Return [x, y] of the center of cell containing provided text 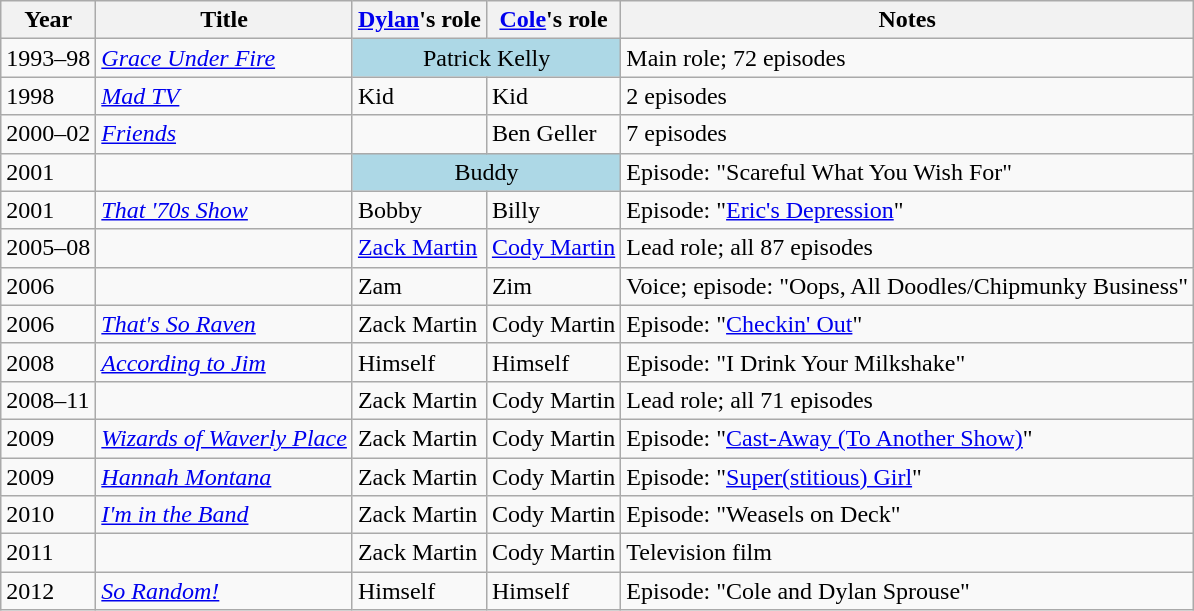
Hannah Montana [224, 477]
Episode: "Cast-Away (To Another Show)" [908, 438]
Episode: "I Drink Your Milkshake" [908, 362]
2 episodes [908, 96]
Voice; episode: "Oops, All Doodles/Chipmunky Business" [908, 286]
Title [224, 20]
2008–11 [48, 400]
2005–08 [48, 248]
2012 [48, 591]
Episode: "Scareful What You Wish For" [908, 172]
Mad TV [224, 96]
Episode: "Super(stitious) Girl" [908, 477]
Friends [224, 134]
Dylan's role [419, 20]
I'm in the Band [224, 515]
2010 [48, 515]
Episode: "Cole and Dylan Sprouse" [908, 591]
So Random! [224, 591]
That's So Raven [224, 324]
Notes [908, 20]
7 episodes [908, 134]
Zam [419, 286]
Episode: "Weasels on Deck" [908, 515]
Zim [553, 286]
Patrick Kelly [486, 58]
Lead role; all 87 episodes [908, 248]
2000–02 [48, 134]
2008 [48, 362]
That '70s Show [224, 210]
1993–98 [48, 58]
Buddy [486, 172]
Bobby [419, 210]
According to Jim [224, 362]
Year [48, 20]
Ben Geller [553, 134]
Wizards of Waverly Place [224, 438]
Grace Under Fire [224, 58]
Cole's role [553, 20]
Lead role; all 71 episodes [908, 400]
Main role; 72 episodes [908, 58]
Billy [553, 210]
1998 [48, 96]
Episode: "Eric's Depression" [908, 210]
Television film [908, 553]
Episode: "Checkin' Out" [908, 324]
2011 [48, 553]
